Capture the cell that displays the provided text and extract its (X, Y) central coordinate. 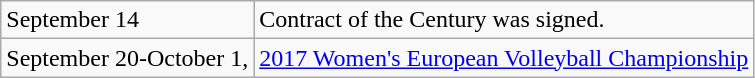
September 20-October 1, (128, 58)
2017 Women's European Volleyball Championship (504, 58)
Contract of the Century was signed. (504, 20)
September 14 (128, 20)
